Return the [X, Y] coordinate for the center point of the cell that contains the specified text.  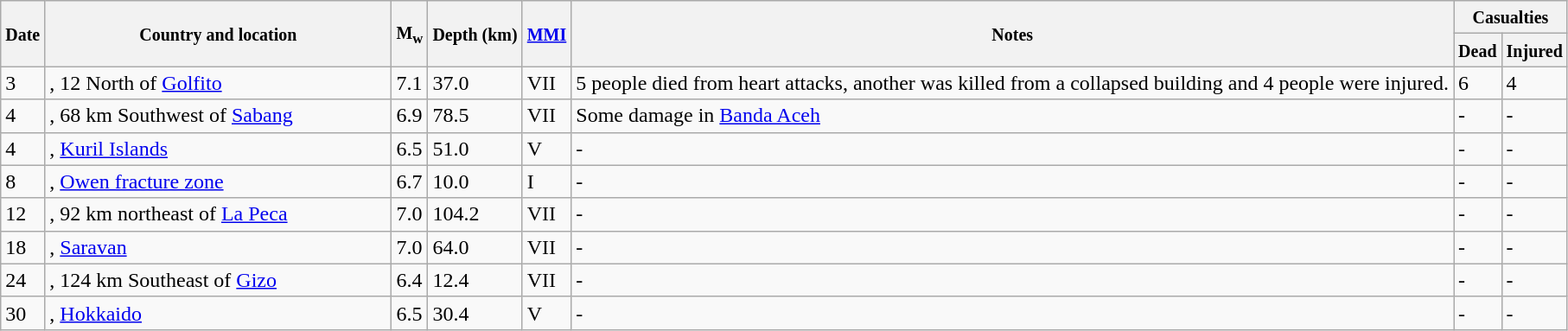
, Hokkaido [218, 313]
Some damage in Banda Aceh [1013, 116]
, Owen fracture zone [218, 181]
, Saravan [218, 247]
Mw [410, 34]
51.0 [475, 149]
37.0 [475, 83]
3 [22, 83]
, 124 km Southeast of Gizo [218, 280]
12.4 [475, 280]
I [546, 181]
12 [22, 214]
, Kuril Islands [218, 149]
, 92 km northeast of La Peca [218, 214]
Casualties [1511, 17]
6.4 [410, 280]
104.2 [475, 214]
5 people died from heart attacks, another was killed from a collapsed building and 4 people were injured. [1013, 83]
6.9 [410, 116]
30 [22, 313]
24 [22, 280]
Dead [1478, 50]
78.5 [475, 116]
Injured [1534, 50]
Country and location [218, 34]
MMI [546, 34]
, 68 km Southwest of Sabang [218, 116]
7.1 [410, 83]
Date [22, 34]
8 [22, 181]
6.7 [410, 181]
, 12 North of Golfito [218, 83]
Notes [1013, 34]
18 [22, 247]
6 [1478, 83]
30.4 [475, 313]
Depth (km) [475, 34]
10.0 [475, 181]
64.0 [475, 247]
